Scan for the cell matching the given text and deliver its [x, y] coordinate at center. 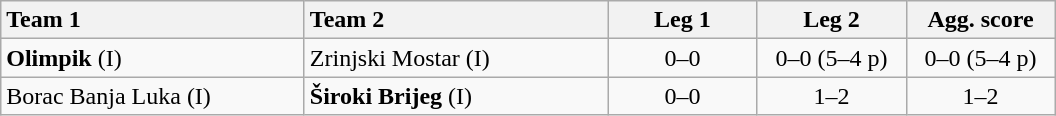
Borac Banja Luka (I) [153, 96]
Leg 2 [832, 20]
Agg. score [980, 20]
Leg 1 [682, 20]
Team 1 [153, 20]
Team 2 [456, 20]
Zrinjski Mostar (I) [456, 58]
Široki Brijeg (I) [456, 96]
Olimpik (I) [153, 58]
